Capture the cell that displays the provided text and extract its [X, Y] central coordinate. 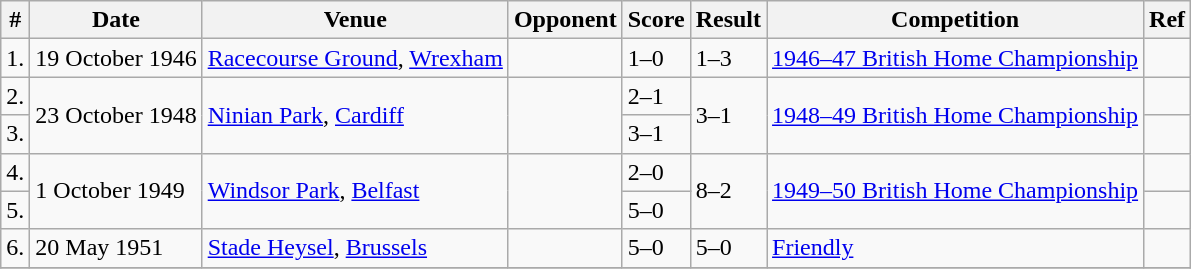
2. [16, 96]
20 May 1951 [116, 248]
Windsor Park, Belfast [355, 191]
6. [16, 248]
Ref [1168, 20]
Stade Heysel, Brussels [355, 248]
Score [656, 20]
Venue [355, 20]
3. [16, 134]
1–0 [656, 58]
Ninian Park, Cardiff [355, 115]
Date [116, 20]
Friendly [956, 248]
2–1 [656, 96]
1948–49 British Home Championship [956, 115]
1. [16, 58]
Result [728, 20]
1 October 1949 [116, 191]
8–2 [728, 191]
1946–47 British Home Championship [956, 58]
Opponent [565, 20]
23 October 1948 [116, 115]
Racecourse Ground, Wrexham [355, 58]
Competition [956, 20]
4. [16, 172]
5. [16, 210]
19 October 1946 [116, 58]
# [16, 20]
1–3 [728, 58]
1949–50 British Home Championship [956, 191]
2–0 [656, 172]
